Find where the given text appears and provide that cell's center as (X, Y) coordinate. 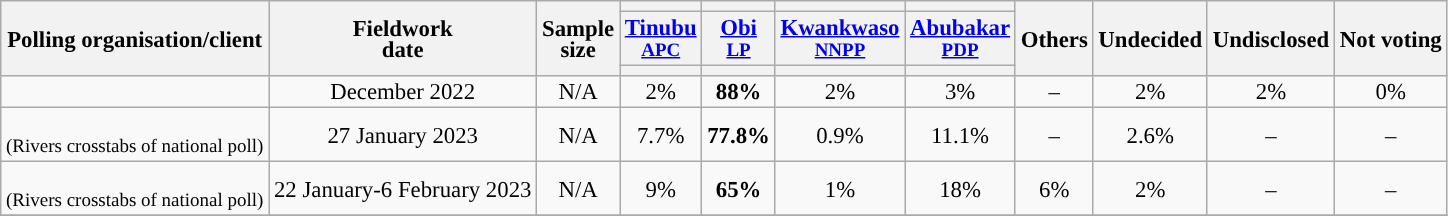
Polling organisation/client (135, 38)
TinubuAPC (661, 39)
7.7% (661, 135)
Others (1054, 38)
3% (960, 92)
Undisclosed (1270, 38)
1% (840, 189)
December 2022 (403, 92)
Undecided (1150, 38)
11.1% (960, 135)
2.6% (1150, 135)
Not voting (1391, 38)
18% (960, 189)
77.8% (738, 135)
22 January-6 February 2023 (403, 189)
ObiLP (738, 39)
88% (738, 92)
6% (1054, 189)
0.9% (840, 135)
0% (1391, 92)
KwankwasoNNPP (840, 39)
Fieldworkdate (403, 38)
27 January 2023 (403, 135)
AbubakarPDP (960, 39)
Samplesize (578, 38)
65% (738, 189)
9% (661, 189)
